Extract the [x, y] coordinate from the center of the cell holding the provided text.  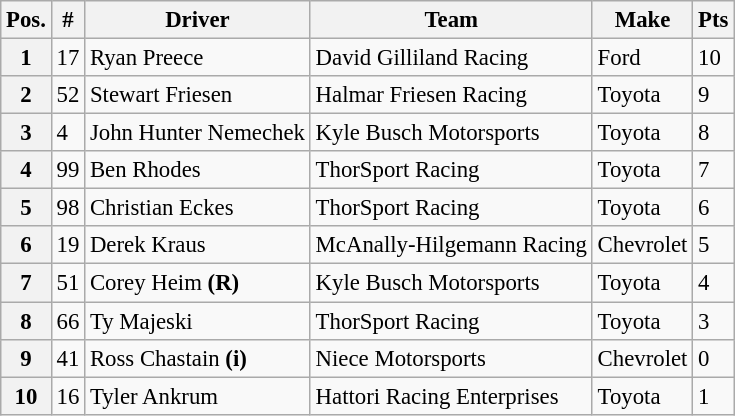
Ross Chastain (i) [198, 358]
99 [68, 170]
Halmar Friesen Racing [451, 95]
98 [68, 208]
Pts [714, 20]
41 [68, 358]
Driver [198, 20]
Pos. [26, 20]
McAnally-Hilgemann Racing [451, 245]
David Gilliland Racing [451, 58]
16 [68, 396]
Christian Eckes [198, 208]
66 [68, 321]
52 [68, 95]
Niece Motorsports [451, 358]
2 [26, 95]
John Hunter Nemechek [198, 133]
Make [642, 20]
17 [68, 58]
19 [68, 245]
Ford [642, 58]
# [68, 20]
Ryan Preece [198, 58]
Corey Heim (R) [198, 283]
0 [714, 358]
Stewart Friesen [198, 95]
Ty Majeski [198, 321]
Derek Kraus [198, 245]
Ben Rhodes [198, 170]
Tyler Ankrum [198, 396]
Team [451, 20]
Hattori Racing Enterprises [451, 396]
51 [68, 283]
